Provide the [x, y] coordinate of the cell's center where the given text is located.  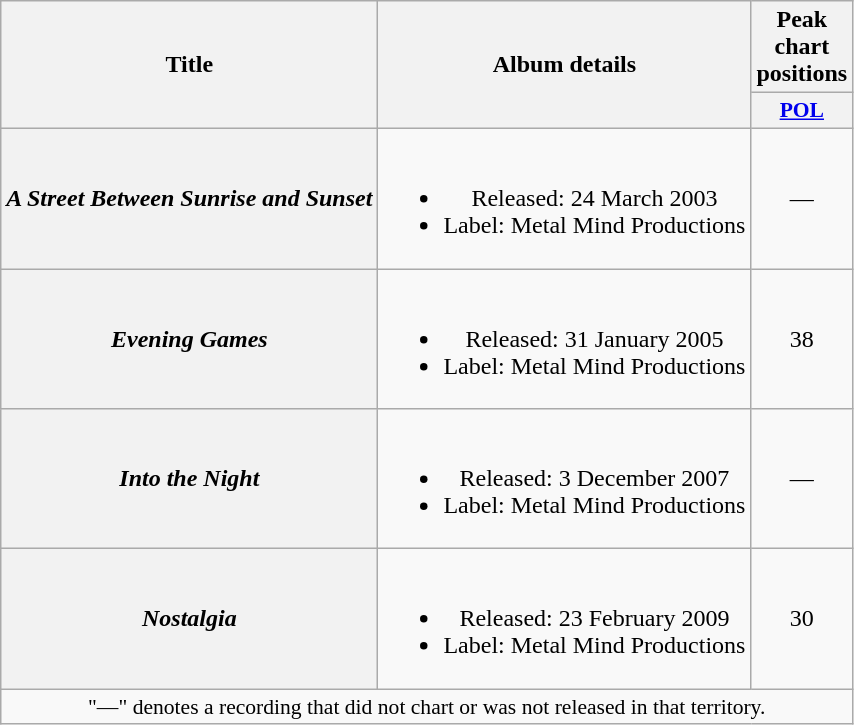
"—" denotes a recording that did not chart or was not released in that territory. [427, 707]
Released: 3 December 2007Label: Metal Mind Productions [564, 479]
POL [802, 111]
Album details [564, 65]
Nostalgia [190, 619]
A Street Between Sunrise and Sunset [190, 198]
Released: 23 February 2009Label: Metal Mind Productions [564, 619]
Title [190, 65]
Into the Night [190, 479]
Released: 31 January 2005Label: Metal Mind Productions [564, 338]
Peak chart positions [802, 47]
38 [802, 338]
Evening Games [190, 338]
Released: 24 March 2003Label: Metal Mind Productions [564, 198]
30 [802, 619]
